Return the [x, y] coordinate for the center point of the cell that contains the specified text.  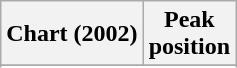
Chart (2002) [72, 34]
Peakposition [189, 34]
